For the text-containing cell, return its midpoint in [X, Y] coordinate format. 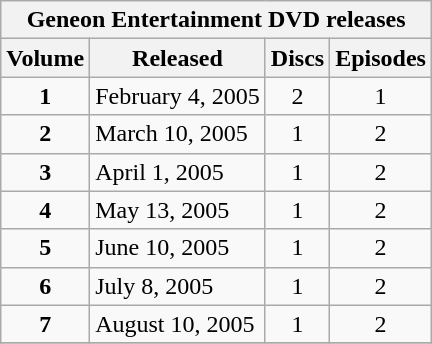
5 [46, 248]
Volume [46, 58]
August 10, 2005 [178, 324]
Released [178, 58]
4 [46, 210]
6 [46, 286]
April 1, 2005 [178, 172]
Episodes [381, 58]
July 8, 2005 [178, 286]
Discs [297, 58]
February 4, 2005 [178, 96]
May 13, 2005 [178, 210]
June 10, 2005 [178, 248]
3 [46, 172]
March 10, 2005 [178, 134]
7 [46, 324]
Geneon Entertainment DVD releases [216, 20]
